Return [x, y] of the center of cell containing provided text 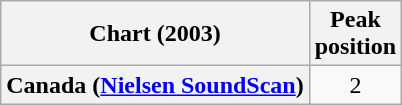
Peakposition [355, 34]
Chart (2003) [155, 34]
Canada (Nielsen SoundScan) [155, 85]
2 [355, 85]
